Find where the given text appears and provide that cell's center as (X, Y) coordinate. 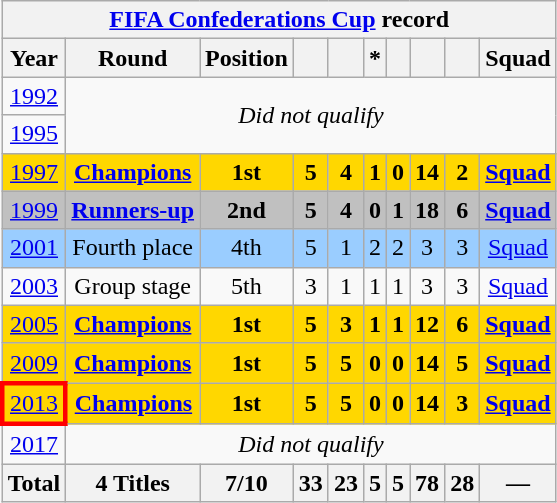
Year (34, 58)
4th (247, 248)
FIFA Confederations Cup record (279, 20)
2nd (247, 210)
— (518, 483)
78 (428, 483)
1995 (34, 134)
2009 (34, 363)
2017 (34, 444)
2005 (34, 324)
2013 (34, 404)
Total (34, 483)
7/10 (247, 483)
23 (346, 483)
2003 (34, 286)
Group stage (133, 286)
5th (247, 286)
Runners-up (133, 210)
Fourth place (133, 248)
4 Titles (133, 483)
2001 (34, 248)
Round (133, 58)
28 (462, 483)
18 (428, 210)
1992 (34, 96)
* (374, 58)
Position (247, 58)
1997 (34, 172)
1999 (34, 210)
12 (428, 324)
33 (310, 483)
